Output the (X, Y) coordinate of the center of the cell containing the given text.  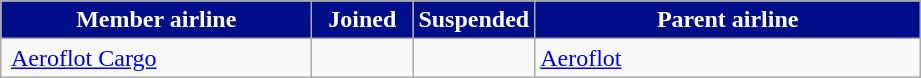
Suspended (474, 20)
Member airline (156, 20)
Aeroflot (728, 58)
Parent airline (728, 20)
Aeroflot Cargo (156, 58)
Joined (362, 20)
